Capture the cell that displays the provided text and extract its (X, Y) central coordinate. 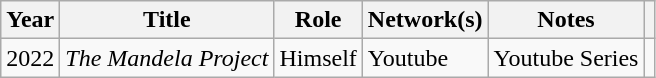
Title (167, 20)
Youtube (425, 58)
The Mandela Project (167, 58)
Youtube Series (566, 58)
Role (318, 20)
Year (30, 20)
Notes (566, 20)
Himself (318, 58)
2022 (30, 58)
Network(s) (425, 20)
